Return (X, Y) of the center of cell containing provided text 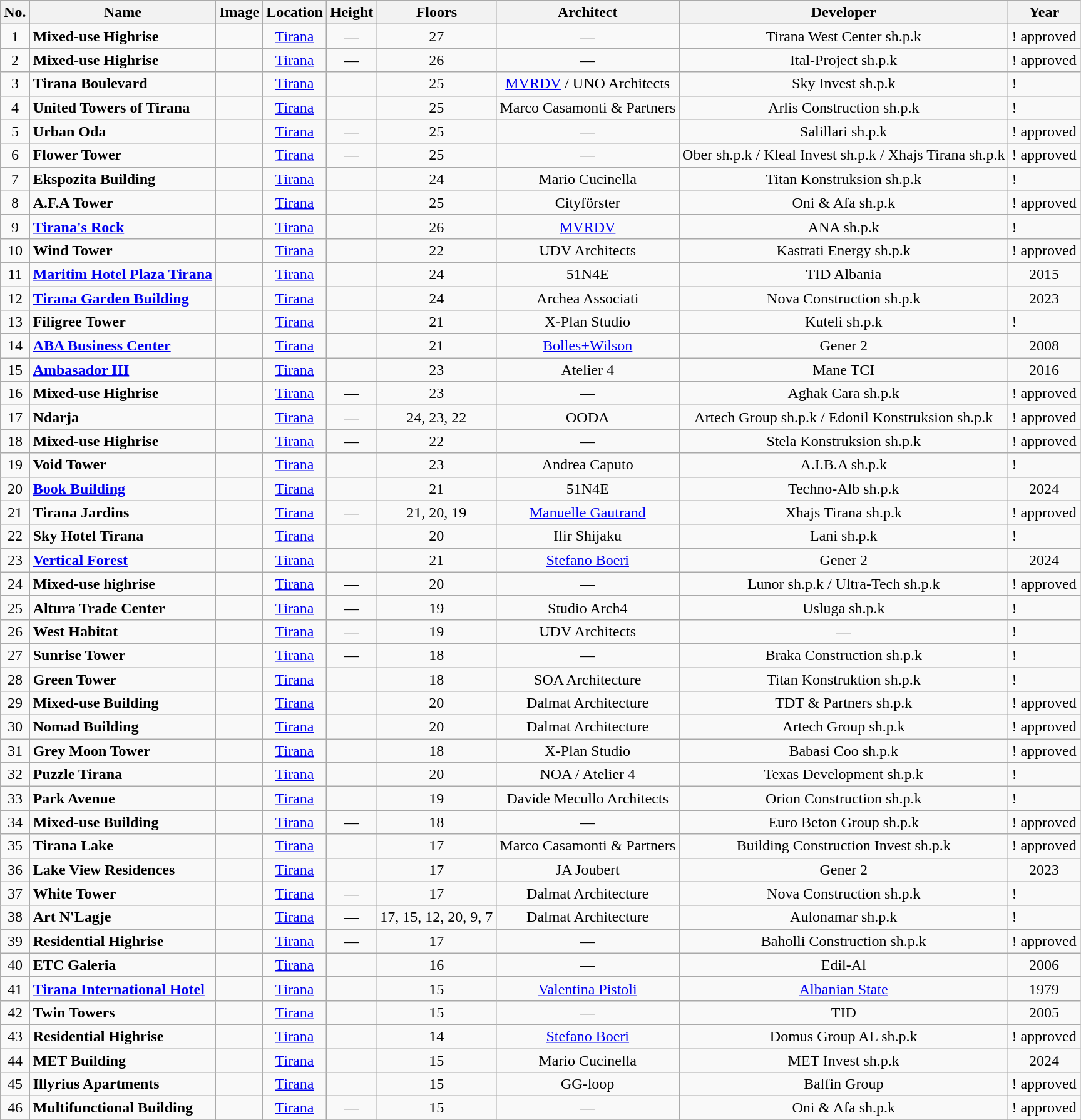
Ober sh.p.k / Kleal Invest sh.p.k / Xhajs Tirana sh.p.k (844, 155)
Aghak Cara sh.p.k (844, 394)
Tirana Boulevard (123, 84)
Maritim Hotel Plaza Tirana (123, 274)
10 (15, 250)
33 (15, 798)
Babasi Coo sh.p.k (844, 751)
Euro Beton Group sh.p.k (844, 822)
Kastrati Energy sh.p.k (844, 250)
Usluga sh.p.k (844, 608)
34 (15, 822)
Braka Construction sh.p.k (844, 655)
Grey Moon Tower (123, 751)
37 (15, 893)
Ndarja (123, 417)
Orion Construction sh.p.k (844, 798)
Filigree Tower (123, 322)
Void Tower (123, 465)
7 (15, 179)
9 (15, 227)
12 (15, 298)
Image (239, 13)
2016 (1044, 370)
Multifunctional Building (123, 1108)
3 (15, 84)
1979 (1044, 989)
MET Building (123, 1061)
Valentina Pistoli (588, 989)
Edil-Al (844, 965)
Wind Tower (123, 250)
Sunrise Tower (123, 655)
Architect (588, 13)
Manuelle Gautrand (588, 512)
41 (15, 989)
32 (15, 775)
JA Joubert (588, 870)
21, 20, 19 (437, 512)
29 (15, 703)
MVRDV / UNO Architects (588, 84)
8 (15, 203)
Name (123, 13)
38 (15, 917)
Andrea Caputo (588, 465)
1 (15, 36)
44 (15, 1061)
Studio Arch4 (588, 608)
Lunor sh.p.k / Ultra-Tech sh.p.k (844, 584)
Xhajs Tirana sh.p.k (844, 512)
SOA Architecture (588, 679)
Titan Konstruksion sh.p.k (844, 179)
Floors (437, 13)
Ilir Shijaku (588, 536)
Illyrius Apartments (123, 1084)
2 (15, 60)
Tirana's Rock (123, 227)
2015 (1044, 274)
Salillari sh.p.k (844, 131)
Tirana International Hotel (123, 989)
OODA (588, 417)
Tirana West Center sh.p.k (844, 36)
Location (295, 13)
Baholli Construction sh.p.k (844, 941)
ETC Galeria (123, 965)
Sky Invest sh.p.k (844, 84)
Year (1044, 13)
4 (15, 108)
NOA / Atelier 4 (588, 775)
A.I.B.A sh.p.k (844, 465)
24, 23, 22 (437, 417)
Bolles+Wilson (588, 346)
11 (15, 274)
13 (15, 322)
40 (15, 965)
Domus Group AL sh.p.k (844, 1036)
Arlis Construction sh.p.k (844, 108)
Texas Development sh.p.k (844, 775)
2005 (1044, 1012)
Titan Konstruktion sh.p.k (844, 679)
Kuteli sh.p.k (844, 322)
Tirana Jardins (123, 512)
28 (15, 679)
No. (15, 13)
35 (15, 846)
17, 15, 12, 20, 9, 7 (437, 917)
United Towers of Tirana (123, 108)
Balfin Group (844, 1084)
Techno-Alb sh.p.k (844, 489)
Atelier 4 (588, 370)
Building Construction Invest sh.p.k (844, 846)
TDT & Partners sh.p.k (844, 703)
White Tower (123, 893)
36 (15, 870)
2008 (1044, 346)
TID Albania (844, 274)
Lani sh.p.k (844, 536)
39 (15, 941)
Tirana Lake (123, 846)
45 (15, 1084)
Nomad Building (123, 727)
42 (15, 1012)
Archea Associati (588, 298)
TID (844, 1012)
Sky Hotel Tirana (123, 536)
Park Avenue (123, 798)
GG-loop (588, 1084)
Twin Towers (123, 1012)
Urban Oda (123, 131)
Artech Group sh.p.k / Edonil Konstruksion sh.p.k (844, 417)
Altura Trade Center (123, 608)
Artech Group sh.p.k (844, 727)
Puzzle Tirana (123, 775)
46 (15, 1108)
6 (15, 155)
MET Invest sh.p.k (844, 1061)
Davide Mecullo Architects (588, 798)
2006 (1044, 965)
Green Tower (123, 679)
ABA Business Center (123, 346)
Mane TCI (844, 370)
Albanian State (844, 989)
West Habitat (123, 631)
Flower Tower (123, 155)
43 (15, 1036)
Aulonamar sh.p.k (844, 917)
Lake View Residences (123, 870)
Stela Konstruksion sh.p.k (844, 441)
A.F.A Tower (123, 203)
ANA sh.p.k (844, 227)
Vertical Forest (123, 560)
Cityförster (588, 203)
Art N'Lagje (123, 917)
Ekspozita Building (123, 179)
31 (15, 751)
Developer (844, 13)
Tirana Garden Building (123, 298)
30 (15, 727)
5 (15, 131)
Height (351, 13)
Ambasador III (123, 370)
Mixed-use highrise (123, 584)
Book Building (123, 489)
Ital-Project sh.p.k (844, 60)
MVRDV (588, 227)
